Return the [x, y] coordinate for the center point of the cell that contains the specified text.  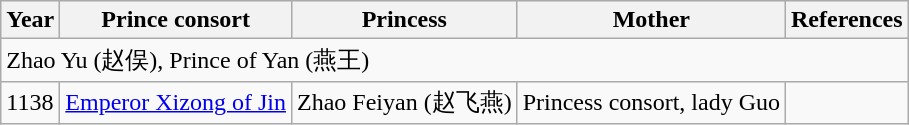
References [848, 20]
Princess consort, lady Guo [651, 102]
Princess [404, 20]
Zhao Feiyan (赵飞燕) [404, 102]
Mother [651, 20]
Prince consort [176, 20]
1138 [30, 102]
Emperor Xizong of Jin [176, 102]
Zhao Yu (赵俣), Prince of Yan (燕王) [454, 60]
Year [30, 20]
